Determine the [X, Y] coordinate at the center of the cell enclosing the given text.  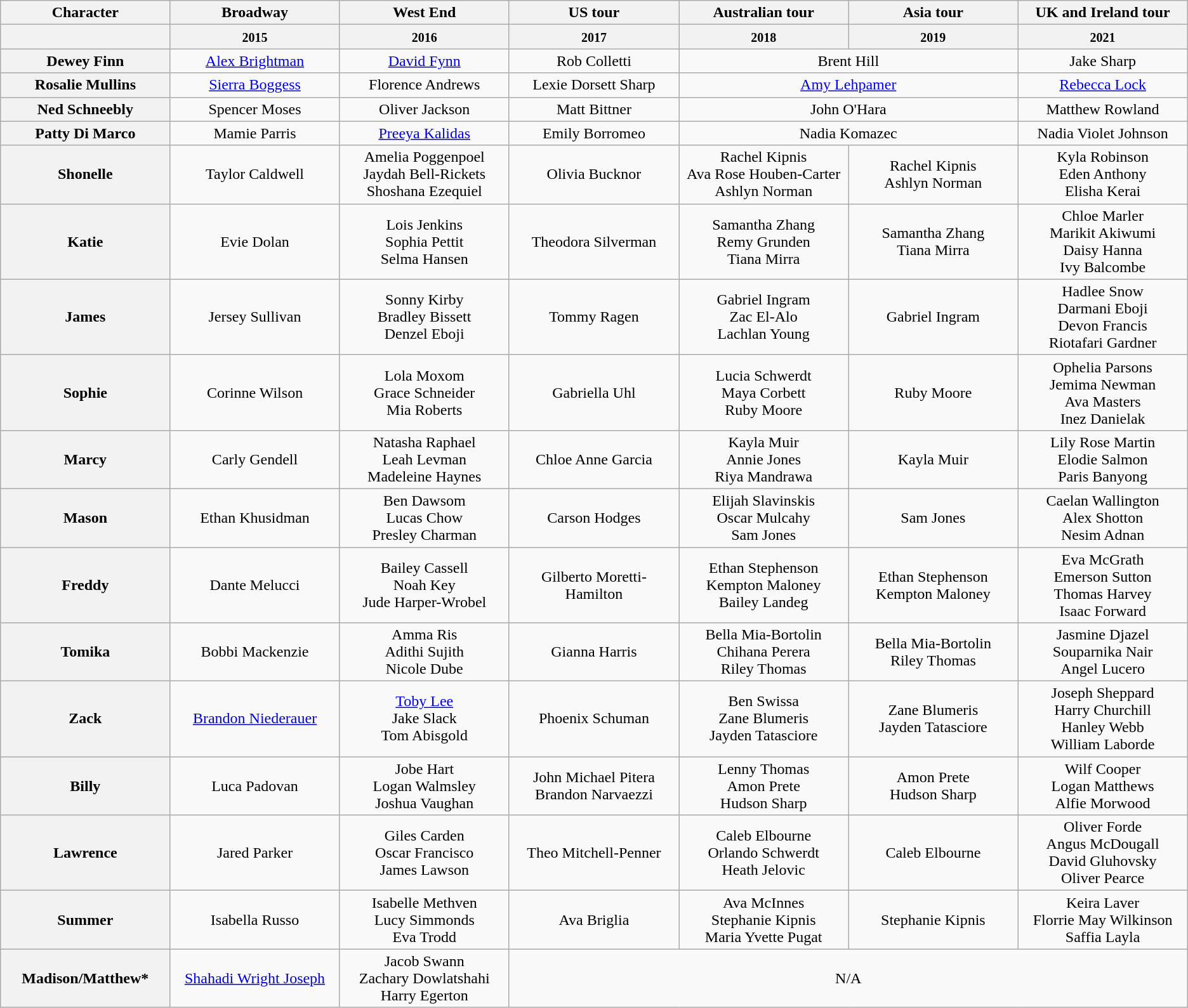
Giles Carden Oscar Francisco James Lawson [424, 853]
Jacob Swann Zachary Dowlatshahi Harry Egerton [424, 978]
Jared Parker [255, 853]
Chloe Marler Marikit Akiwumi Daisy Hanna Ivy Balcombe [1103, 241]
Ned Schneebly [85, 109]
Asia tour [933, 13]
Natasha Raphael Leah Levman Madeleine Haynes [424, 459]
Amon Prete Hudson Sharp [933, 786]
Gianna Harris [594, 652]
N/A [848, 978]
2015 [255, 37]
Carson Hodges [594, 518]
Matthew Rowland [1103, 109]
Ethan Khusidman [255, 518]
Nadia Violet Johnson [1103, 133]
Kyla Robinson Eden Anthony Elisha Kerai [1103, 174]
Emily Borromeo [594, 133]
Shonelle [85, 174]
Sophie [85, 392]
Samantha Zhang Remy Grunden Tiana Mirra [764, 241]
Toby Lee Jake Slack Tom Abisgold [424, 719]
Lawrence [85, 853]
Zane Blumeris Jayden Tatasciore [933, 719]
Lily Rose Martin Elodie Salmon Paris Banyong [1103, 459]
Zack [85, 719]
Nadia Komazec [848, 133]
Jasmine Djazel Souparnika Nair Angel Lucero [1103, 652]
Rosalie Mullins [85, 85]
Ben Dawsom Lucas Chow Presley Charman [424, 518]
Bobbi Mackenzie [255, 652]
Lexie Dorsett Sharp [594, 85]
Taylor Caldwell [255, 174]
West End [424, 13]
Kayla Muir Annie Jones Riya Mandrawa [764, 459]
2019 [933, 37]
Ethan Stephenson Kempton Maloney [933, 585]
2017 [594, 37]
Brent Hill [848, 61]
Kayla Muir [933, 459]
Sam Jones [933, 518]
Jake Sharp [1103, 61]
Lenny Thomas Amon Prete Hudson Sharp [764, 786]
John Michael Pitera Brandon Narvaezzi [594, 786]
Gilberto Moretti-Hamilton [594, 585]
Billy [85, 786]
Caleb Elbourne Orlando Schwerdt Heath Jelovic [764, 853]
Florence Andrews [424, 85]
Dante Melucci [255, 585]
Bella Mia-Bortolin Chihana Perera Riley Thomas [764, 652]
Amma Ris Adithi Sujith Nicole Dube [424, 652]
Rachel Kipnis Ashlyn Norman [933, 174]
Amy Lehpamer [848, 85]
Evie Dolan [255, 241]
Matt Bittner [594, 109]
Gabriel Ingram Zac El-Alo Lachlan Young [764, 317]
Wilf Cooper Logan Matthews Alfie Morwood [1103, 786]
UK and Ireland tour [1103, 13]
Madison/Matthew* [85, 978]
Bailey Cassell Noah Key Jude Harper-Wrobel [424, 585]
Spencer Moses [255, 109]
Isabella Russo [255, 920]
Brandon Niederauer [255, 719]
Mamie Parris [255, 133]
David Fynn [424, 61]
Patty Di Marco [85, 133]
Katie [85, 241]
Gabriella Uhl [594, 392]
Ophelia Parsons Jemima Newman Ava Masters Inez Danielak [1103, 392]
Gabriel Ingram [933, 317]
Phoenix Schuman [594, 719]
Elijah Slavinskis Oscar Mulcahy Sam Jones [764, 518]
Character [85, 13]
Bella Mia-Bortolin Riley Thomas [933, 652]
James [85, 317]
Jobe Hart Logan Walmsley Joshua Vaughan [424, 786]
Theodora Silverman [594, 241]
2021 [1103, 37]
Marcy [85, 459]
Oliver Jackson [424, 109]
Lola Moxom Grace Schneider Mia Roberts [424, 392]
Mason [85, 518]
Australian tour [764, 13]
Ruby Moore [933, 392]
Ethan Stephenson Kempton Maloney Bailey Landeg [764, 585]
Broadway [255, 13]
Keira Laver Florrie May Wilkinson Saffia Layla [1103, 920]
Sierra Boggess [255, 85]
Oliver Forde Angus McDougall David Gluhovsky Oliver Pearce [1103, 853]
Tomika [85, 652]
Rob Colletti [594, 61]
Shahadi Wright Joseph [255, 978]
Caleb Elbourne [933, 853]
Tommy Ragen [594, 317]
Luca Padovan [255, 786]
Jersey Sullivan [255, 317]
Caelan Wallington Alex Shotton Nesim Adnan [1103, 518]
Ava McInnes Stephanie Kipnis Maria Yvette Pugat [764, 920]
Eva McGrath Emerson Sutton Thomas Harvey Isaac Forward [1103, 585]
2016 [424, 37]
Chloe Anne Garcia [594, 459]
Carly Gendell [255, 459]
Hadlee Snow Darmani Eboji Devon Francis Riotafari Gardner [1103, 317]
Corinne Wilson [255, 392]
Alex Brightman [255, 61]
Dewey Finn [85, 61]
Theo Mitchell-Penner [594, 853]
John O'Hara [848, 109]
Stephanie Kipnis [933, 920]
2018 [764, 37]
Joseph Sheppard Harry Churchill Hanley Webb William Laborde [1103, 719]
Preeya Kalidas [424, 133]
Olivia Bucknor [594, 174]
Rachel Kipnis Ava Rose Houben-Carter Ashlyn Norman [764, 174]
Sonny Kirby Bradley Bissett Denzel Eboji [424, 317]
Summer [85, 920]
Ben Swissa Zane Blumeris Jayden Tatasciore [764, 719]
Rebecca Lock [1103, 85]
US tour [594, 13]
Amelia Poggenpoel Jaydah Bell-Rickets Shoshana Ezequiel [424, 174]
Ava Briglia [594, 920]
Isabelle Methven Lucy Simmonds Eva Trodd [424, 920]
Lucia Schwerdt Maya Corbett Ruby Moore [764, 392]
Samantha Zhang Tiana Mirra [933, 241]
Freddy [85, 585]
Lois Jenkins Sophia Pettit Selma Hansen [424, 241]
